Find where the given text appears and provide that cell's center as [x, y] coordinate. 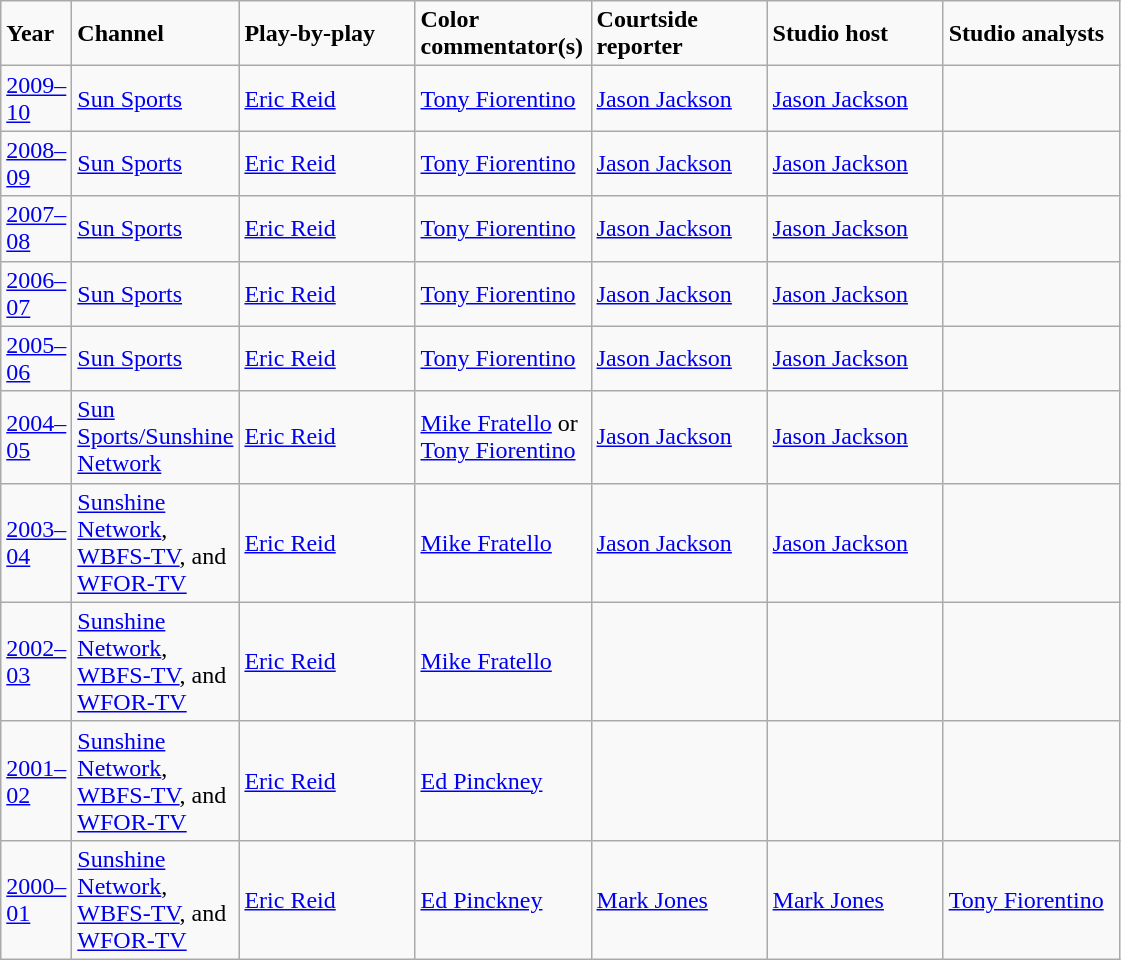
2006–07 [36, 294]
2008–09 [36, 164]
Color commentator(s) [503, 34]
2009–10 [36, 98]
Studio analysts [1031, 34]
Play-by-play [327, 34]
2005–06 [36, 358]
Year [36, 34]
2001–02 [36, 780]
Channel [156, 34]
2002–03 [36, 662]
Sun Sports/Sunshine Network [156, 437]
Mike Fratello or Tony Fiorentino [503, 437]
2004–05 [36, 437]
Courtside reporter [679, 34]
Studio host [855, 34]
2000–01 [36, 900]
2007–08 [36, 228]
2003–04 [36, 542]
